Scan for the cell matching the given text and deliver its (x, y) coordinate at center. 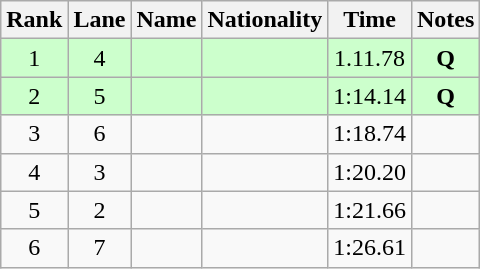
7 (100, 248)
Name (166, 20)
Time (370, 20)
1:21.66 (370, 210)
1:26.61 (370, 248)
1.11.78 (370, 58)
Nationality (265, 20)
Rank (34, 20)
1:20.20 (370, 172)
Notes (445, 20)
Lane (100, 20)
1 (34, 58)
1:18.74 (370, 134)
1:14.14 (370, 96)
